For the text-containing cell, return its midpoint in [x, y] coordinate format. 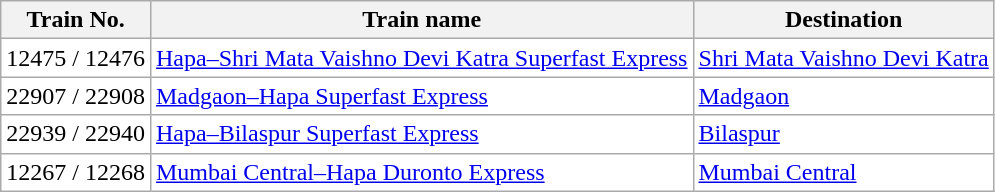
22939 / 22940 [76, 134]
Hapa–Bilaspur Superfast Express [422, 134]
12475 / 12476 [76, 58]
Mumbai Central [844, 172]
Madgaon [844, 96]
Shri Mata Vaishno Devi Katra [844, 58]
Hapa–Shri Mata Vaishno Devi Katra Superfast Express [422, 58]
Madgaon–Hapa Superfast Express [422, 96]
Bilaspur [844, 134]
Train name [422, 20]
Train No. [76, 20]
22907 / 22908 [76, 96]
Mumbai Central–Hapa Duronto Express [422, 172]
Destination [844, 20]
12267 / 12268 [76, 172]
